Capture the cell that displays the provided text and extract its (X, Y) central coordinate. 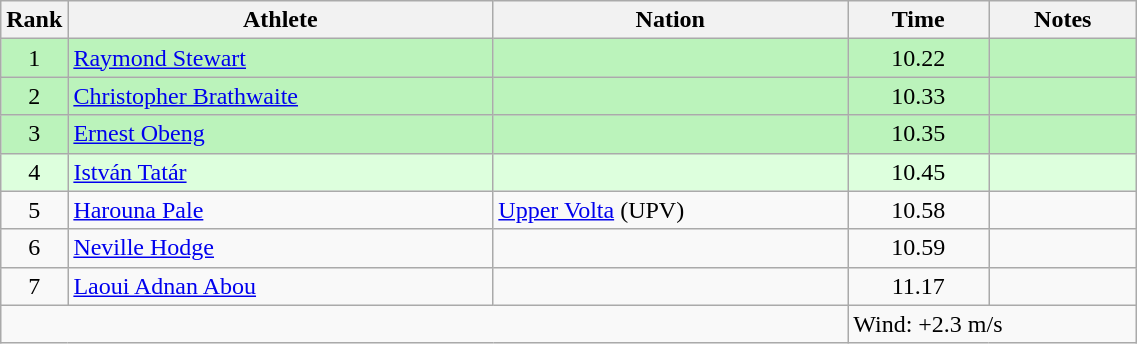
3 (34, 134)
10.22 (918, 58)
Nation (670, 20)
5 (34, 210)
11.17 (918, 286)
Harouna Pale (280, 210)
10.33 (918, 96)
Ernest Obeng (280, 134)
10.45 (918, 172)
Raymond Stewart (280, 58)
1 (34, 58)
István Tatár (280, 172)
2 (34, 96)
Time (918, 20)
Laoui Adnan Abou (280, 286)
10.58 (918, 210)
Wind: +2.3 m/s (992, 324)
Athlete (280, 20)
4 (34, 172)
10.59 (918, 248)
7 (34, 286)
Christopher Brathwaite (280, 96)
Notes (1063, 20)
Upper Volta (UPV) (670, 210)
Neville Hodge (280, 248)
10.35 (918, 134)
Rank (34, 20)
6 (34, 248)
